Return the (x, y) coordinate for the center point of the cell that contains the specified text.  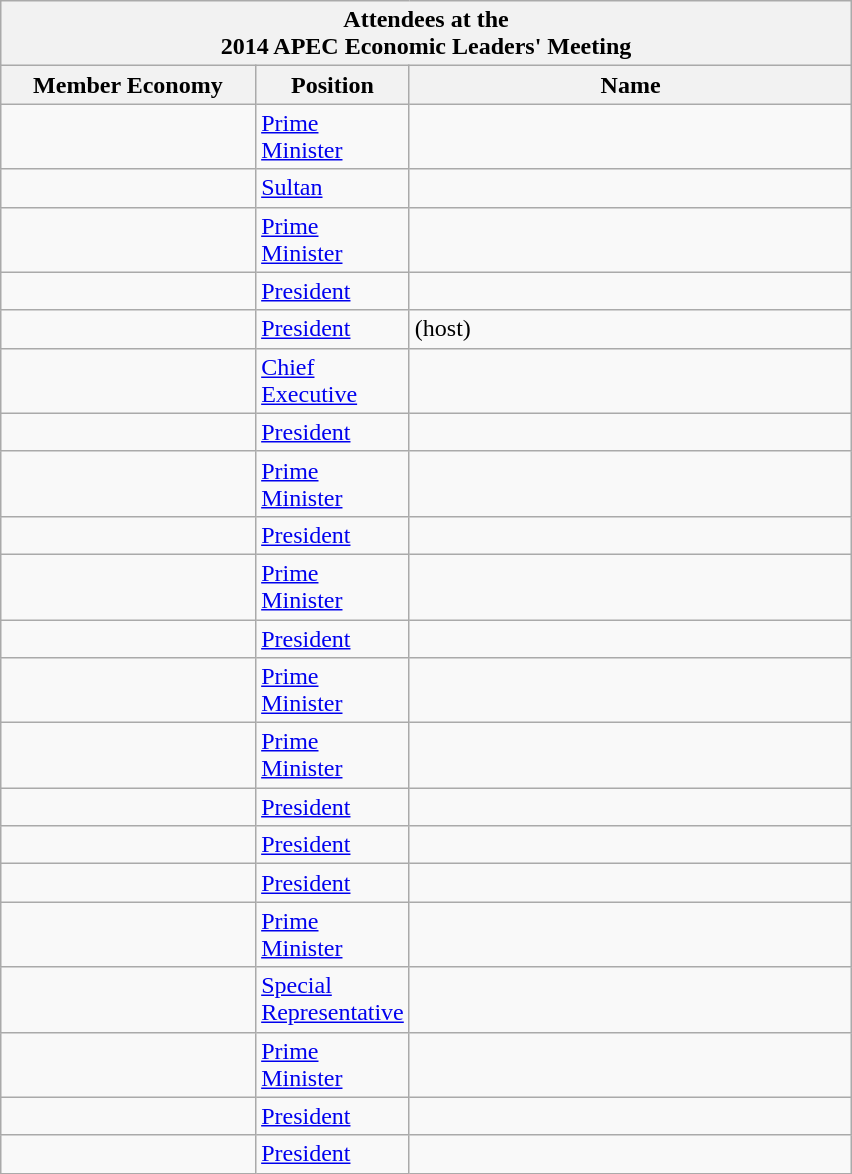
Chief Executive (333, 380)
Attendees at the 2014 APEC Economic Leaders' Meeting (426, 34)
(host) (630, 329)
Name (630, 85)
Special Representative (333, 1000)
Member Economy (128, 85)
Sultan (333, 188)
Position (333, 85)
